Search for the cell housing the specified text and yield its [X, Y] center coordinate. 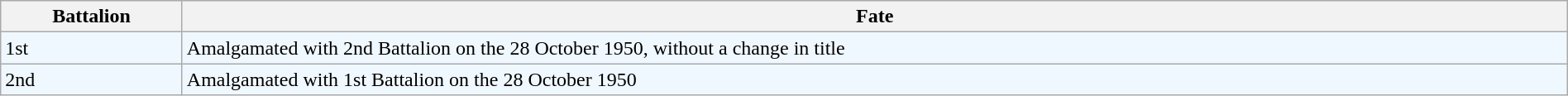
Amalgamated with 2nd Battalion on the 28 October 1950, without a change in title [875, 48]
2nd [92, 79]
Fate [875, 17]
1st [92, 48]
Battalion [92, 17]
Amalgamated with 1st Battalion on the 28 October 1950 [875, 79]
